Search for the cell housing the specified text and yield its [X, Y] center coordinate. 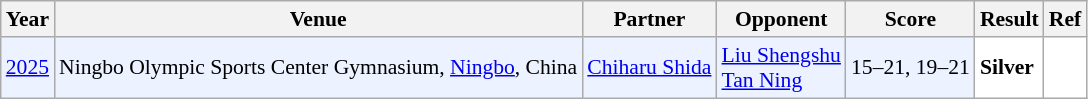
Opponent [782, 19]
Score [910, 19]
Liu Shengshu Tan Ning [782, 68]
Partner [649, 19]
15–21, 19–21 [910, 68]
Result [1010, 19]
Ref [1065, 19]
Ningbo Olympic Sports Center Gymnasium, Ningbo, China [318, 68]
2025 [28, 68]
Year [28, 19]
Venue [318, 19]
Chiharu Shida [649, 68]
Silver [1010, 68]
